Pinpoint the cell where the given text exists, returning its (x, y) midpoint coordinate. 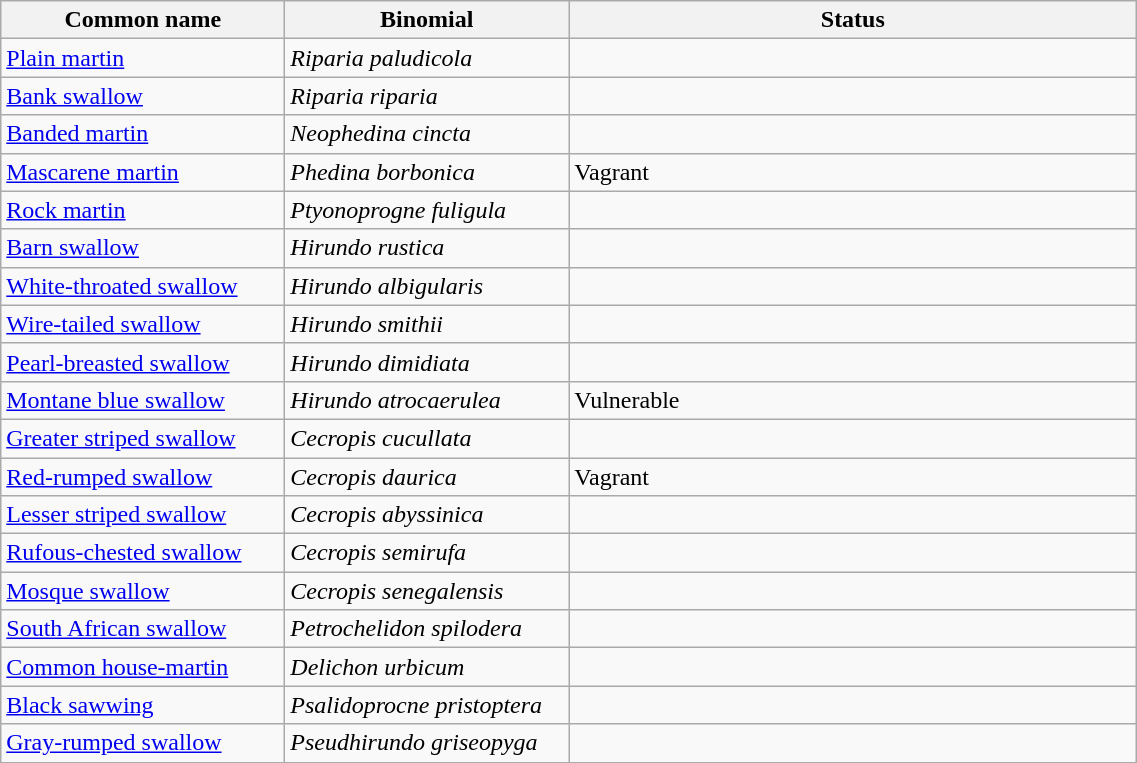
Hirundo atrocaerulea (427, 400)
Ptyonoprogne fuligula (427, 210)
Black sawwing (143, 705)
Phedina borbonica (427, 172)
Pseudhirundo griseopyga (427, 743)
Status (853, 20)
Mosque swallow (143, 591)
Hirundo smithii (427, 324)
Riparia riparia (427, 96)
Bank swallow (143, 96)
Common house-martin (143, 667)
Cecropis abyssinica (427, 515)
Red-rumped swallow (143, 477)
Hirundo rustica (427, 248)
Greater striped swallow (143, 438)
Riparia paludicola (427, 58)
Rock martin (143, 210)
Cecropis daurica (427, 477)
Lesser striped swallow (143, 515)
Hirundo dimidiata (427, 362)
White-throated swallow (143, 286)
Wire-tailed swallow (143, 324)
Petrochelidon spilodera (427, 629)
Rufous-chested swallow (143, 553)
Neophedina cincta (427, 134)
Banded martin (143, 134)
Montane blue swallow (143, 400)
Psalidoprocne pristoptera (427, 705)
Cecropis senegalensis (427, 591)
Plain martin (143, 58)
Cecropis semirufa (427, 553)
Cecropis cucullata (427, 438)
Hirundo albigularis (427, 286)
South African swallow (143, 629)
Common name (143, 20)
Gray-rumped swallow (143, 743)
Mascarene martin (143, 172)
Delichon urbicum (427, 667)
Binomial (427, 20)
Vulnerable (853, 400)
Pearl-breasted swallow (143, 362)
Barn swallow (143, 248)
